Scan for the cell matching the given text and deliver its [x, y] coordinate at center. 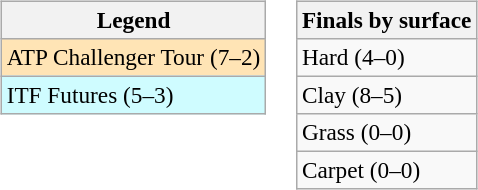
Grass (0–0) [387, 133]
ITF Futures (5–3) [133, 95]
Finals by surface [387, 20]
ATP Challenger Tour (7–2) [133, 57]
Legend [133, 20]
Clay (8–5) [387, 95]
Carpet (0–0) [387, 171]
Hard (4–0) [387, 57]
